Find where the given text appears and provide that cell's center as (x, y) coordinate. 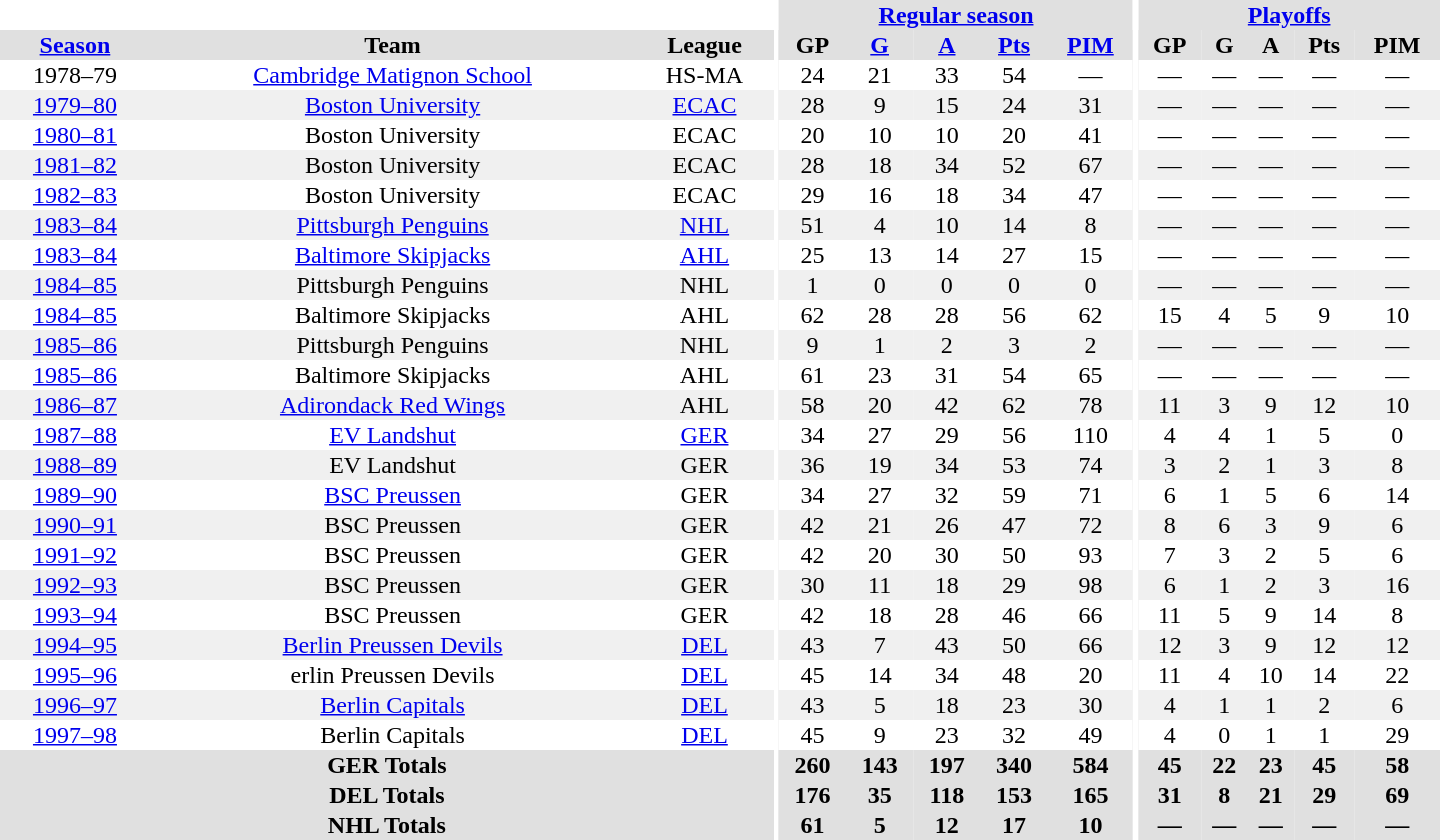
33 (946, 75)
DEL Totals (387, 795)
erlin Preussen Devils (392, 675)
74 (1091, 465)
GER Totals (387, 765)
1980–81 (75, 135)
1995–96 (75, 675)
36 (812, 465)
78 (1091, 405)
1986–87 (75, 405)
197 (946, 765)
59 (1014, 495)
340 (1014, 765)
176 (812, 795)
13 (880, 255)
26 (946, 525)
1997–98 (75, 735)
49 (1091, 735)
110 (1091, 435)
1991–92 (75, 555)
165 (1091, 795)
35 (880, 795)
League (704, 45)
1988–89 (75, 465)
98 (1091, 585)
584 (1091, 765)
52 (1014, 165)
1978–79 (75, 75)
Adirondack Red Wings (392, 405)
Berlin Preussen Devils (392, 645)
Team (392, 45)
1992–93 (75, 585)
51 (812, 225)
19 (880, 465)
71 (1091, 495)
1979–80 (75, 105)
1981–82 (75, 165)
46 (1014, 615)
1990–91 (75, 525)
72 (1091, 525)
25 (812, 255)
Playoffs (1289, 15)
Regular season (956, 15)
41 (1091, 135)
1982–83 (75, 195)
1993–94 (75, 615)
17 (1014, 825)
Cambridge Matignon School (392, 75)
HS-MA (704, 75)
67 (1091, 165)
1994–95 (75, 645)
53 (1014, 465)
1987–88 (75, 435)
48 (1014, 675)
1996–97 (75, 705)
93 (1091, 555)
260 (812, 765)
Season (75, 45)
118 (946, 795)
153 (1014, 795)
69 (1397, 795)
143 (880, 765)
65 (1091, 375)
NHL Totals (387, 825)
1989–90 (75, 495)
